Provide the [x, y] coordinate of the cell's center where the given text is located.  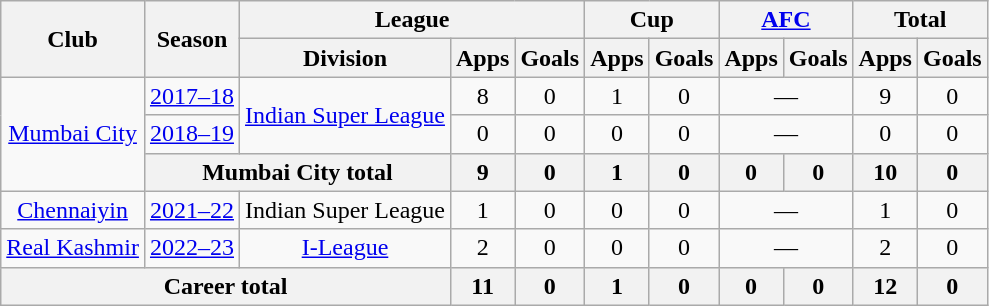
Division [346, 58]
Total [920, 20]
Cup [652, 20]
2017–18 [192, 96]
Career total [226, 286]
AFC [786, 20]
Chennaiyin [73, 210]
8 [482, 96]
2022–23 [192, 248]
League [412, 20]
12 [885, 286]
Real Kashmir [73, 248]
11 [482, 286]
Season [192, 39]
10 [885, 172]
Mumbai City [73, 134]
I-League [346, 248]
Mumbai City total [297, 172]
Club [73, 39]
2018–19 [192, 134]
2021–22 [192, 210]
